Capture the cell that displays the provided text and extract its (x, y) central coordinate. 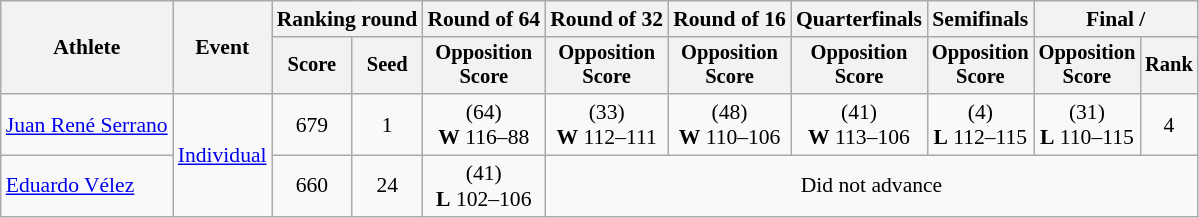
660 (312, 186)
Did not advance (872, 186)
1 (387, 124)
Seed (387, 66)
Eduardo Vélez (87, 186)
Event (222, 48)
Final / (1116, 19)
Individual (222, 155)
Score (312, 66)
Juan René Serrano (87, 124)
(41)W 113–106 (859, 124)
(41)L 102–106 (484, 186)
(4)L 112–115 (980, 124)
Round of 16 (730, 19)
24 (387, 186)
Quarterfinals (859, 19)
4 (1169, 124)
(48)W 110–106 (730, 124)
(33)W 112–111 (606, 124)
Semifinals (980, 19)
(31)L 110–115 (1088, 124)
Round of 32 (606, 19)
679 (312, 124)
Athlete (87, 48)
(64)W 116–88 (484, 124)
Round of 64 (484, 19)
Rank (1169, 66)
Ranking round (348, 19)
